Pinpoint the cell where the given text exists, returning its [x, y] midpoint coordinate. 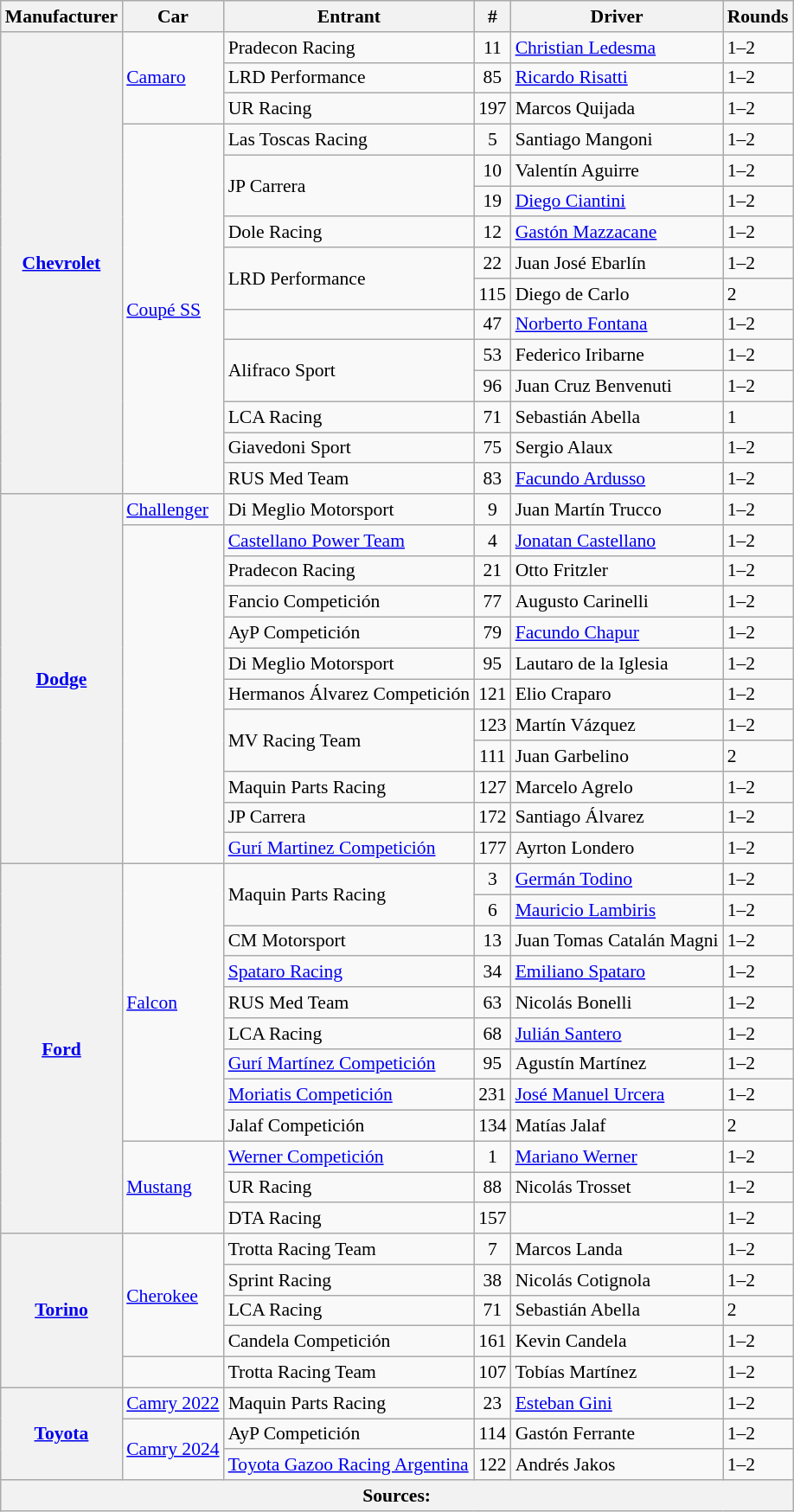
Rounds [758, 16]
Germán Todino [618, 880]
75 [493, 448]
Marcos Quijada [618, 109]
85 [493, 78]
Moriatis Competición [349, 1095]
111 [493, 756]
Sources: [397, 1496]
Matías Jalaf [618, 1126]
Nicolás Cotignola [618, 1280]
Dole Racing [349, 233]
Ricardo Risatti [618, 78]
Emiliano Spataro [618, 972]
Facundo Chapur [618, 633]
Coupé SS [173, 310]
6 [493, 910]
107 [493, 1373]
Mariano Werner [618, 1156]
Santiago Álvarez [618, 817]
4 [493, 541]
21 [493, 571]
Norberto Fontana [618, 324]
9 [493, 509]
Gurí Martínez Competición [349, 1064]
3 [493, 880]
Dodge [61, 679]
Elio Craparo [618, 695]
11 [493, 48]
Torino [61, 1310]
Manufacturer [61, 16]
10 [493, 170]
Chevrolet [61, 263]
Toyota [61, 1434]
Diego Ciantini [618, 202]
134 [493, 1126]
Lautaro de la Iglesia [618, 663]
Camry 2024 [173, 1450]
Sprint Racing [349, 1280]
Jalaf Competición [349, 1126]
Juan Garbelino [618, 756]
96 [493, 387]
Car [173, 16]
Giavedoni Sport [349, 448]
88 [493, 1188]
38 [493, 1280]
172 [493, 817]
Augusto Carinelli [618, 602]
Spataro Racing [349, 972]
23 [493, 1403]
Otto Fritzler [618, 571]
Facundo Ardusso [618, 479]
Ayrton Londero [618, 849]
53 [493, 356]
79 [493, 633]
Juan Martín Trucco [618, 509]
# [493, 16]
Marcelo Agrelo [618, 787]
231 [493, 1095]
122 [493, 1465]
157 [493, 1219]
Mustang [173, 1187]
José Manuel Urcera [618, 1095]
Ford [61, 1049]
Driver [618, 16]
Santiago Mangoni [618, 140]
Alifraco Sport [349, 370]
12 [493, 233]
68 [493, 1034]
34 [493, 972]
Federico Iribarne [618, 356]
Challenger [173, 509]
Candela Competición [349, 1342]
Agustín Martínez [618, 1064]
63 [493, 1003]
Diego de Carlo [618, 294]
Falcon [173, 1003]
Juan Cruz Benvenuti [618, 387]
Juan Tomas Catalán Magni [618, 941]
115 [493, 294]
Esteban Gini [618, 1403]
MV Racing Team [349, 740]
Christian Ledesma [618, 48]
19 [493, 202]
Nicolás Trosset [618, 1188]
121 [493, 695]
5 [493, 140]
161 [493, 1342]
22 [493, 263]
Tobías Martínez [618, 1373]
Martín Vázquez [618, 726]
Andrés Jakos [618, 1465]
Kevin Candela [618, 1342]
Nicolás Bonelli [618, 1003]
83 [493, 479]
114 [493, 1434]
77 [493, 602]
Fancio Competición [349, 602]
Sergio Alaux [618, 448]
Camry 2022 [173, 1403]
Jonatan Castellano [618, 541]
Gurí Martinez Competición [349, 849]
Entrant [349, 16]
DTA Racing [349, 1219]
Werner Competición [349, 1156]
CM Motorsport [349, 941]
123 [493, 726]
Las Toscas Racing [349, 140]
Gastón Mazzacane [618, 233]
Valentín Aguirre [618, 170]
47 [493, 324]
Hermanos Álvarez Competición [349, 695]
177 [493, 849]
13 [493, 941]
197 [493, 109]
Juan José Ebarlín [618, 263]
127 [493, 787]
Castellano Power Team [349, 541]
Gastón Ferrante [618, 1434]
Toyota Gazoo Racing Argentina [349, 1465]
Camaro [173, 78]
Cherokee [173, 1295]
Mauricio Lambiris [618, 910]
Julián Santero [618, 1034]
Marcos Landa [618, 1249]
7 [493, 1249]
